Extract the (X, Y) coordinate from the center of the cell holding the provided text.  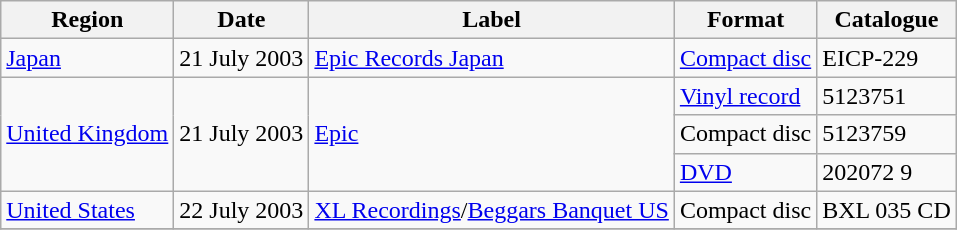
XL Recordings/Beggars Banquet US (492, 210)
Epic Records Japan (492, 58)
EICP-229 (887, 58)
Format (745, 20)
Region (88, 20)
BXL 035 CD (887, 210)
Catalogue (887, 20)
Vinyl record (745, 96)
202072 9 (887, 172)
Japan (88, 58)
Epic (492, 134)
Date (242, 20)
22 July 2003 (242, 210)
5123751 (887, 96)
5123759 (887, 134)
DVD (745, 172)
United States (88, 210)
Label (492, 20)
United Kingdom (88, 134)
